Extract the [X, Y] coordinate from the center of the cell holding the provided text.  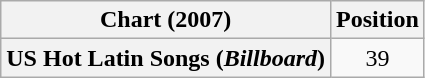
Chart (2007) [166, 20]
US Hot Latin Songs (Billboard) [166, 58]
Position [378, 20]
39 [378, 58]
